Find where the given text appears and provide that cell's center as (X, Y) coordinate. 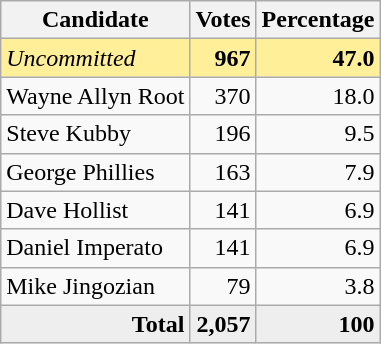
9.5 (318, 134)
Steve Kubby (96, 134)
Wayne Allyn Root (96, 96)
2,057 (223, 324)
Uncommitted (96, 58)
Percentage (318, 20)
196 (223, 134)
163 (223, 172)
Mike Jingozian (96, 286)
Total (96, 324)
967 (223, 58)
7.9 (318, 172)
79 (223, 286)
Candidate (96, 20)
George Phillies (96, 172)
Daniel Imperato (96, 248)
3.8 (318, 286)
100 (318, 324)
18.0 (318, 96)
Dave Hollist (96, 210)
Votes (223, 20)
47.0 (318, 58)
370 (223, 96)
